Determine the (x, y) coordinate at the center of the cell enclosing the given text.  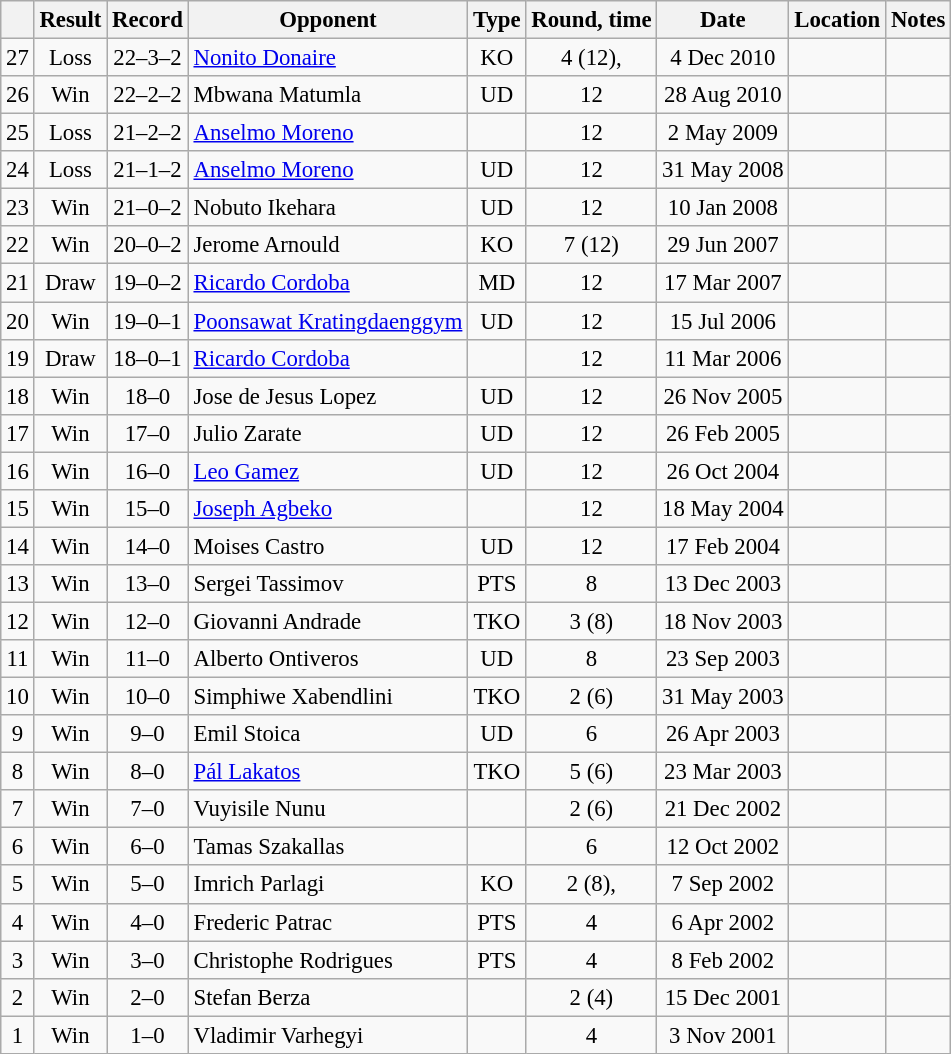
16 (18, 471)
21–0–2 (148, 208)
20–0–2 (148, 245)
11 Mar 2006 (723, 358)
MD (497, 283)
10–0 (148, 697)
22–3–2 (148, 58)
23 Mar 2003 (723, 772)
7–0 (148, 809)
13–0 (148, 584)
Tamas Szakallas (328, 847)
Emil Stoica (328, 734)
Leo Gamez (328, 471)
12 Oct 2002 (723, 847)
Frederic Patrac (328, 922)
2 May 2009 (723, 133)
Joseph Agbeko (328, 509)
Jerome Arnould (328, 245)
Round, time (592, 20)
13 Dec 2003 (723, 584)
27 (18, 58)
Stefan Berza (328, 997)
8–0 (148, 772)
7 (12) (592, 245)
25 (18, 133)
6–0 (148, 847)
18 Nov 2003 (723, 621)
20 (18, 321)
7 Sep 2002 (723, 885)
21–2–2 (148, 133)
31 May 2008 (723, 170)
17 (18, 433)
Record (148, 20)
19–0–1 (148, 321)
Result (70, 20)
17 Feb 2004 (723, 546)
Vuyisile Nunu (328, 809)
Alberto Ontiveros (328, 659)
Location (838, 20)
Pál Lakatos (328, 772)
10 (18, 697)
29 Jun 2007 (723, 245)
12–0 (148, 621)
14 (18, 546)
26 (18, 95)
18–0 (148, 396)
15 Jul 2006 (723, 321)
9–0 (148, 734)
15 Dec 2001 (723, 997)
5 (18, 885)
21 (18, 283)
19–0–2 (148, 283)
21–1–2 (148, 170)
Date (723, 20)
15–0 (148, 509)
3 (18, 960)
1 (18, 1035)
Vladimir Varhegyi (328, 1035)
Opponent (328, 20)
26 Feb 2005 (723, 433)
3–0 (148, 960)
2 (4) (592, 997)
Giovanni Andrade (328, 621)
Mbwana Matumla (328, 95)
26 Nov 2005 (723, 396)
Type (497, 20)
22–2–2 (148, 95)
1–0 (148, 1035)
5–0 (148, 885)
Moises Castro (328, 546)
26 Oct 2004 (723, 471)
2 (8), (592, 885)
10 Jan 2008 (723, 208)
18 (18, 396)
Nonito Donaire (328, 58)
Jose de Jesus Lopez (328, 396)
19 (18, 358)
4 (12), (592, 58)
Poonsawat Kratingdaenggym (328, 321)
17 Mar 2007 (723, 283)
2 (18, 997)
23 (18, 208)
28 Aug 2010 (723, 95)
18–0–1 (148, 358)
8 Feb 2002 (723, 960)
Nobuto Ikehara (328, 208)
16–0 (148, 471)
21 Dec 2002 (723, 809)
22 (18, 245)
3 Nov 2001 (723, 1035)
Julio Zarate (328, 433)
15 (18, 509)
23 Sep 2003 (723, 659)
7 (18, 809)
13 (18, 584)
18 May 2004 (723, 509)
Sergei Tassimov (328, 584)
11–0 (148, 659)
9 (18, 734)
26 Apr 2003 (723, 734)
Christophe Rodrigues (328, 960)
5 (6) (592, 772)
4 Dec 2010 (723, 58)
2–0 (148, 997)
6 Apr 2002 (723, 922)
11 (18, 659)
3 (8) (592, 621)
Notes (918, 20)
31 May 2003 (723, 697)
14–0 (148, 546)
Simphiwe Xabendlini (328, 697)
24 (18, 170)
Imrich Parlagi (328, 885)
4–0 (148, 922)
17–0 (148, 433)
